Find where the given text appears and provide that cell's center as [X, Y] coordinate. 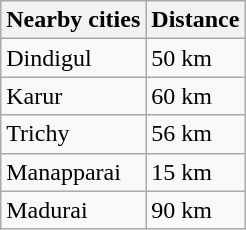
Trichy [74, 134]
Karur [74, 96]
60 km [196, 96]
90 km [196, 210]
50 km [196, 58]
Manapparai [74, 172]
Distance [196, 20]
Nearby cities [74, 20]
56 km [196, 134]
Madurai [74, 210]
Dindigul [74, 58]
15 km [196, 172]
